Scan for the cell matching the given text and deliver its [X, Y] coordinate at center. 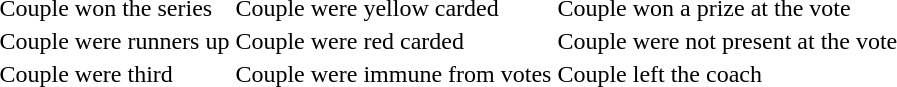
Couple were red carded [394, 41]
